Capture the cell that displays the provided text and extract its [X, Y] central coordinate. 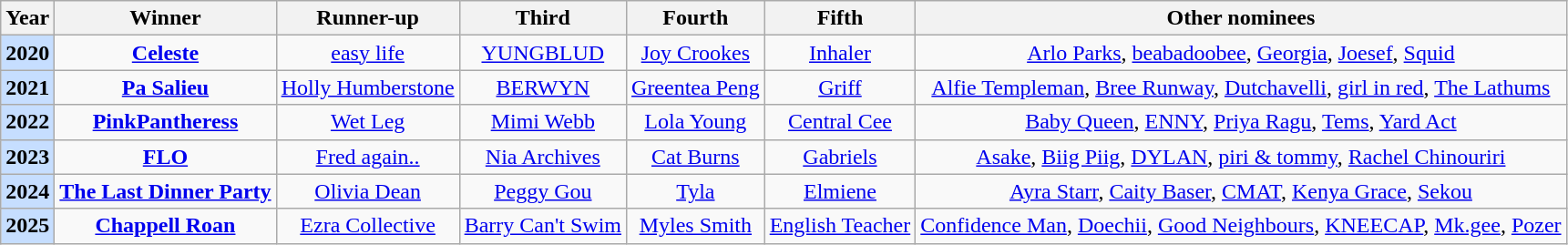
BERWYN [543, 87]
Elmiene [840, 191]
2023 [27, 157]
Barry Can't Swim [543, 226]
Central Cee [840, 122]
Nia Archives [543, 157]
Other nominees [1241, 18]
Fred again.. [368, 157]
2021 [27, 87]
Runner-up [368, 18]
YUNGBLUD [543, 53]
2024 [27, 191]
Year [27, 18]
Third [543, 18]
Wet Leg [368, 122]
Holly Humberstone [368, 87]
Peggy Gou [543, 191]
Greentea Peng [696, 87]
Confidence Man, Doechii, Good Neighbours, KNEECAP, Mk.gee, Pozer [1241, 226]
Arlo Parks, beabadoobee, Georgia, Joesef, Squid [1241, 53]
PinkPantheress [166, 122]
Mimi Webb [543, 122]
Griff [840, 87]
Olivia Dean [368, 191]
Gabriels [840, 157]
Winner [166, 18]
Lola Young [696, 122]
Fifth [840, 18]
Asake, Biig Piig, DYLAN, piri & tommy, Rachel Chinouriri [1241, 157]
The Last Dinner Party [166, 191]
Inhaler [840, 53]
2020 [27, 53]
Fourth [696, 18]
Baby Queen, ENNY, Priya Ragu, Tems, Yard Act [1241, 122]
Cat Burns [696, 157]
2025 [27, 226]
Chappell Roan [166, 226]
Tyla [696, 191]
Joy Crookes [696, 53]
FLO [166, 157]
Ayra Starr, Caity Baser, CMAT, Kenya Grace, Sekou [1241, 191]
Myles Smith [696, 226]
Celeste [166, 53]
easy life [368, 53]
Ezra Collective [368, 226]
Alfie Templeman, Bree Runway, Dutchavelli, girl in red, The Lathums [1241, 87]
2022 [27, 122]
Pa Salieu [166, 87]
English Teacher [840, 226]
